Pinpoint the cell where the given text exists, returning its (x, y) midpoint coordinate. 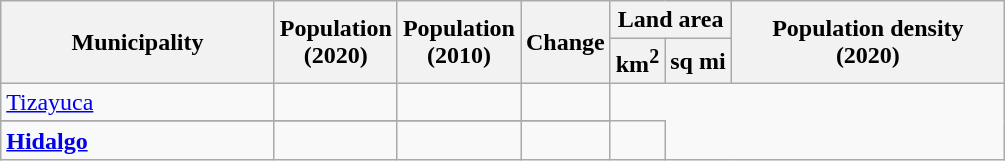
Land area (670, 20)
sq mi (698, 62)
Population density(2020) (868, 42)
km2 (637, 62)
Change (565, 42)
Tizayuca (138, 102)
Population(2010) (458, 42)
Municipality (138, 42)
Hidalgo (138, 140)
Population(2020) (336, 42)
